Return (x, y) of the center of cell containing provided text 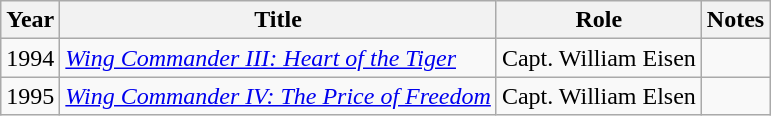
Wing Commander IV: The Price of Freedom (278, 96)
Title (278, 20)
Year (30, 20)
Capt. William Elsen (598, 96)
1995 (30, 96)
Wing Commander III: Heart of the Tiger (278, 58)
1994 (30, 58)
Capt. William Eisen (598, 58)
Notes (735, 20)
Role (598, 20)
